Return the [X, Y] coordinate for the center point of the cell that contains the specified text.  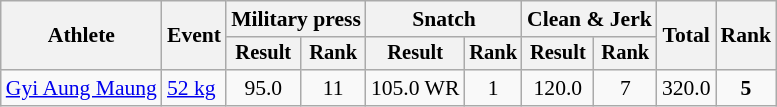
7 [626, 88]
95.0 [263, 88]
Gyi Aung Maung [82, 88]
Athlete [82, 36]
Event [194, 36]
1 [493, 88]
320.0 [686, 88]
105.0 WR [415, 88]
Military press [296, 19]
11 [332, 88]
Snatch [444, 19]
Clean & Jerk [590, 19]
120.0 [558, 88]
52 kg [194, 88]
5 [746, 88]
Total [686, 36]
